For the text-containing cell, return its midpoint in (x, y) coordinate format. 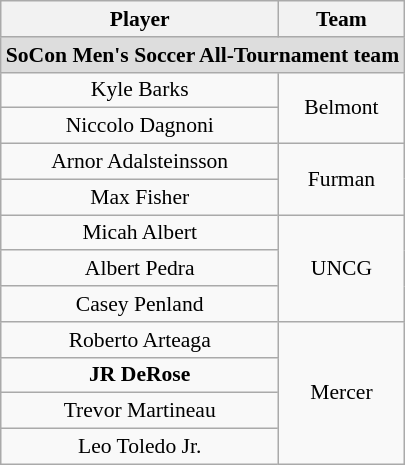
JR DeRose (140, 375)
Player (140, 19)
Arnor Adalsteinsson (140, 162)
Micah Albert (140, 233)
Albert Pedra (140, 269)
Furman (342, 180)
Mercer (342, 393)
SoCon Men's Soccer All-Tournament team (202, 55)
Kyle Barks (140, 90)
Niccolo Dagnoni (140, 126)
Casey Penland (140, 304)
Belmont (342, 108)
Max Fisher (140, 197)
Leo Toledo Jr. (140, 447)
Trevor Martineau (140, 411)
Team (342, 19)
Roberto Arteaga (140, 340)
UNCG (342, 268)
